Search for the cell housing the specified text and yield its [X, Y] center coordinate. 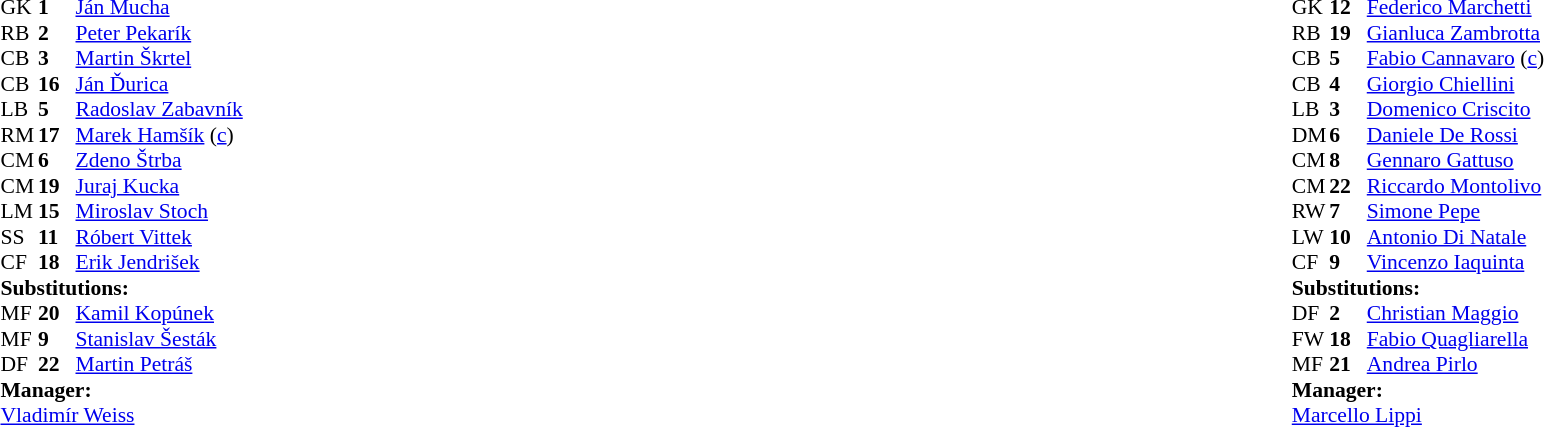
Marek Hamšík (c) [160, 135]
21 [1348, 365]
Gianluca Zambrotta [1456, 33]
Daniele De Rossi [1456, 135]
SS [19, 237]
RW [1311, 211]
Peter Pekarík [160, 33]
Martin Petráš [160, 365]
Antonio Di Natale [1456, 237]
FW [1311, 339]
Kamil Kopúnek [160, 313]
Juraj Kucka [160, 186]
Martin Škrtel [160, 59]
20 [57, 313]
Ján Ďurica [160, 84]
Erik Jendrišek [160, 263]
10 [1348, 237]
Zdeno Štrba [160, 161]
Andrea Pirlo [1456, 365]
Domenico Criscito [1456, 109]
8 [1348, 161]
Giorgio Chiellini [1456, 84]
Riccardo Montolivo [1456, 186]
11 [57, 237]
Radoslav Zabavník [160, 109]
Miroslav Stoch [160, 211]
Gennaro Gattuso [1456, 161]
Fabio Cannavaro (c) [1456, 59]
Christian Maggio [1456, 313]
7 [1348, 211]
Vincenzo Iaquinta [1456, 263]
Fabio Quagliarella [1456, 339]
Simone Pepe [1456, 211]
LM [19, 211]
17 [57, 135]
RM [19, 135]
16 [57, 84]
LW [1311, 237]
Róbert Vittek [160, 237]
4 [1348, 84]
Stanislav Šesták [160, 339]
DM [1311, 135]
15 [57, 211]
